Scan for the cell matching the given text and deliver its [X, Y] coordinate at center. 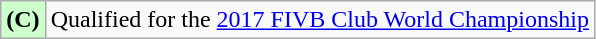
Qualified for the 2017 FIVB Club World Championship [320, 20]
(C) [23, 20]
